Determine the [X, Y] coordinate at the center of the cell enclosing the given text.  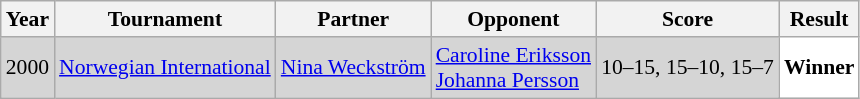
Partner [354, 19]
Year [28, 19]
10–15, 15–10, 15–7 [688, 68]
Caroline Eriksson Johanna Persson [514, 68]
Tournament [165, 19]
Winner [820, 68]
Result [820, 19]
2000 [28, 68]
Norwegian International [165, 68]
Nina Weckström [354, 68]
Opponent [514, 19]
Score [688, 19]
